Extract the (x, y) coordinate from the center of the cell holding the provided text.  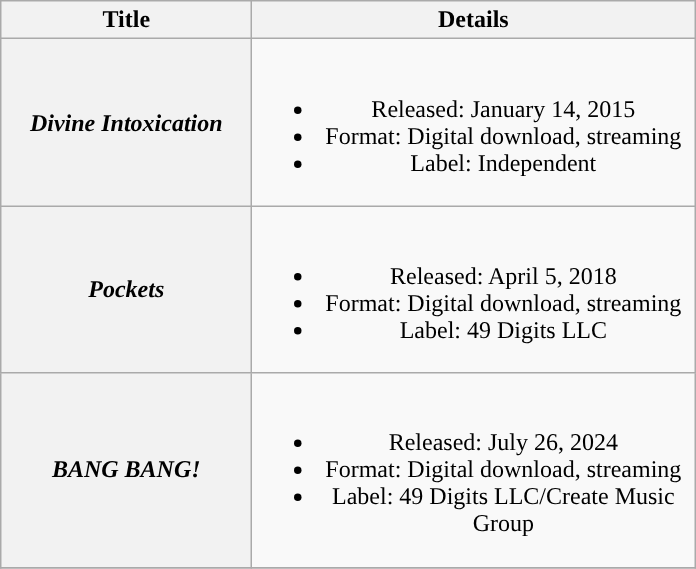
Released: July 26, 2024Format: Digital download, streamingLabel: 49 Digits LLC/Create Music Group (474, 470)
Divine Intoxication (126, 122)
Pockets (126, 290)
Title (126, 20)
Released: January 14, 2015Format: Digital download, streamingLabel: Independent (474, 122)
Details (474, 20)
BANG BANG! (126, 470)
Released: April 5, 2018Format: Digital download, streamingLabel: 49 Digits LLC (474, 290)
